Determine the (X, Y) coordinate at the center of the cell enclosing the given text.  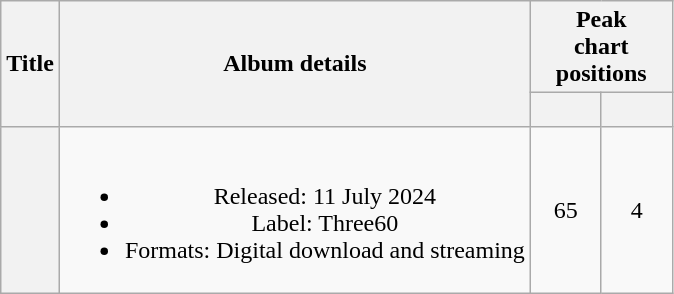
Title (30, 64)
4 (636, 210)
Released: 11 July 2024Label: Three60Formats: Digital download and streaming (294, 210)
65 (566, 210)
Peakchartpositions (601, 47)
Album details (294, 64)
